Return the [x, y] coordinate for the center point of the cell that contains the specified text.  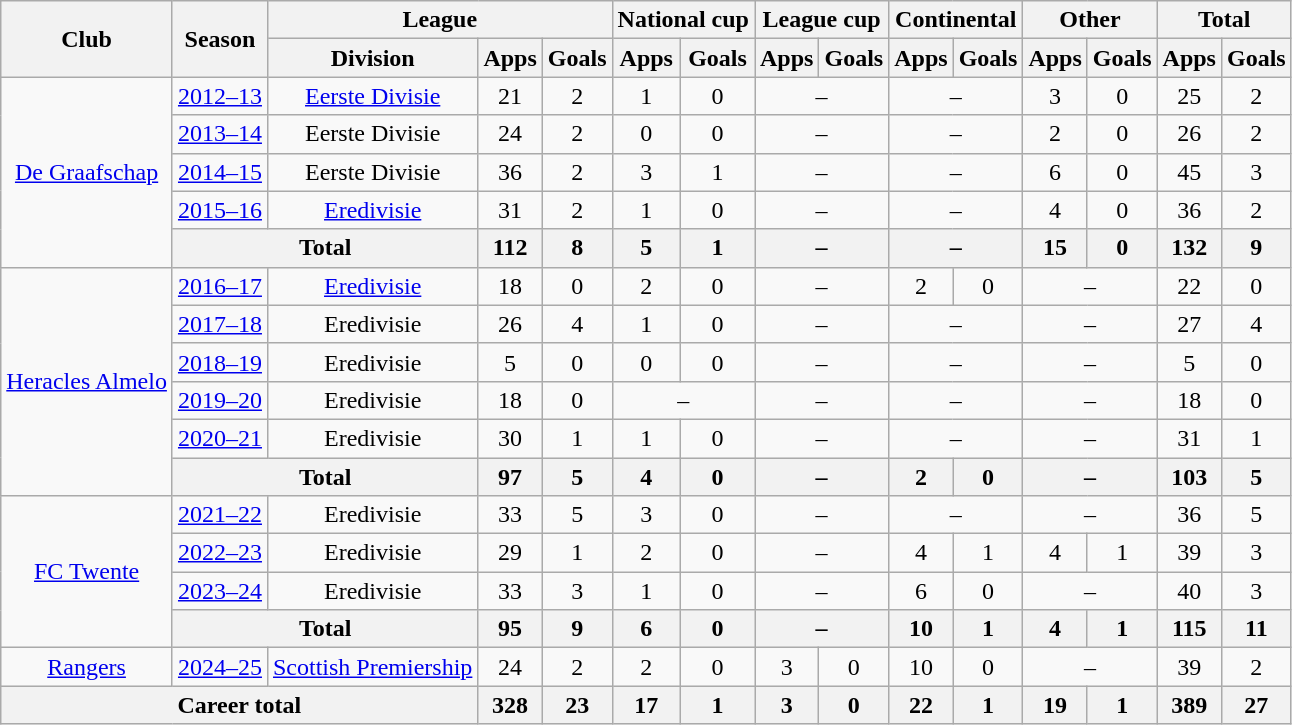
2021–22 [220, 515]
45 [1189, 172]
40 [1189, 591]
2019–20 [220, 400]
Club [87, 39]
FC Twente [87, 572]
97 [510, 477]
17 [646, 705]
2017–18 [220, 324]
League [440, 20]
2013–14 [220, 134]
2012–13 [220, 96]
2015–16 [220, 210]
2024–25 [220, 667]
2023–24 [220, 591]
29 [510, 553]
25 [1189, 96]
Other [1090, 20]
132 [1189, 248]
2016–17 [220, 286]
League cup [821, 20]
112 [510, 248]
Division [372, 58]
15 [1055, 248]
Heracles Almelo [87, 381]
De Graafschap [87, 172]
Scottish Premiership [372, 667]
115 [1189, 629]
328 [510, 705]
95 [510, 629]
8 [577, 248]
11 [1256, 629]
Continental [956, 20]
389 [1189, 705]
2022–23 [220, 553]
2020–21 [220, 438]
National cup [683, 20]
103 [1189, 477]
Season [220, 39]
2014–15 [220, 172]
19 [1055, 705]
Rangers [87, 667]
2018–19 [220, 362]
23 [577, 705]
30 [510, 438]
21 [510, 96]
Career total [240, 705]
